Find where the given text appears and provide that cell's center as [x, y] coordinate. 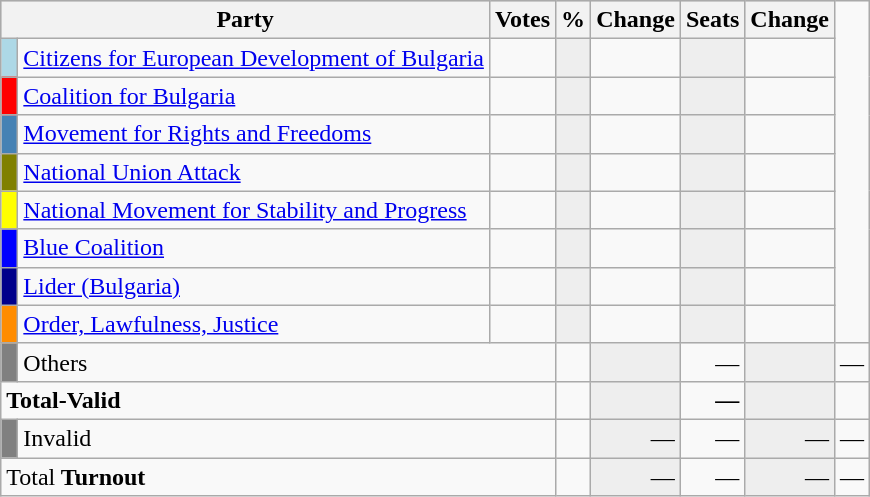
Total Turnout [278, 477]
Coalition for Bulgaria [254, 96]
Party [246, 20]
Total-Valid [278, 400]
National Union Attack [254, 172]
Seats [712, 20]
Blue Coalition [254, 248]
Invalid [287, 438]
% [574, 20]
Others [287, 362]
Votes [522, 20]
Lider (Bulgaria) [254, 286]
National Movement for Stability and Progress [254, 210]
Citizens for European Development of Bulgaria [254, 58]
Movement for Rights and Freedoms [254, 134]
Order, Lawfulness, Justice [254, 324]
